Extract the (x, y) coordinate from the center of the cell holding the provided text.  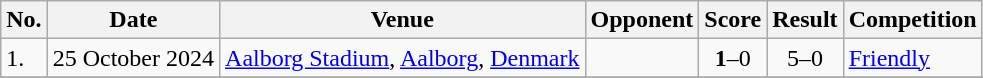
Result (805, 20)
Friendly (912, 58)
Date (133, 20)
Aalborg Stadium, Aalborg, Denmark (402, 58)
Venue (402, 20)
25 October 2024 (133, 58)
Opponent (642, 20)
Competition (912, 20)
5–0 (805, 58)
Score (733, 20)
1. (24, 58)
1–0 (733, 58)
No. (24, 20)
